Search for the cell housing the specified text and yield its [X, Y] center coordinate. 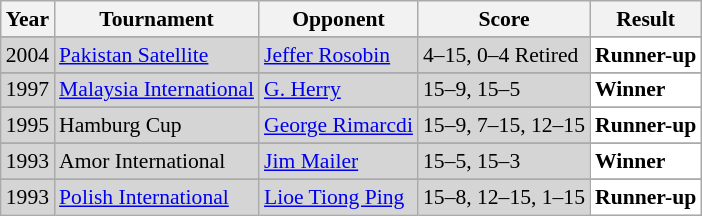
15–8, 12–15, 1–15 [504, 197]
Polish International [156, 197]
George Rimarcdi [338, 126]
Tournament [156, 19]
2004 [28, 55]
Malaysia International [156, 90]
15–9, 7–15, 12–15 [504, 126]
15–5, 15–3 [504, 162]
Amor International [156, 162]
Jeffer Rosobin [338, 55]
Jim Mailer [338, 162]
1995 [28, 126]
Pakistan Satellite [156, 55]
4–15, 0–4 Retired [504, 55]
15–9, 15–5 [504, 90]
Opponent [338, 19]
Score [504, 19]
G. Herry [338, 90]
Result [646, 19]
Hamburg Cup [156, 126]
Lioe Tiong Ping [338, 197]
Year [28, 19]
1997 [28, 90]
